Determine the (X, Y) coordinate at the center of the cell enclosing the given text.  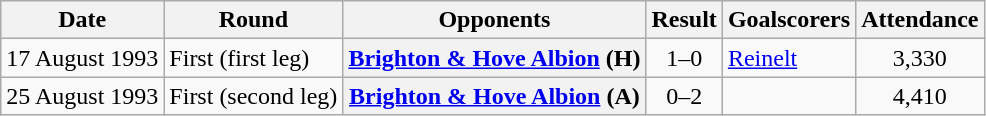
Reinelt (788, 58)
1–0 (684, 58)
Date (82, 20)
Goalscorers (788, 20)
First (second leg) (254, 96)
Opponents (494, 20)
Round (254, 20)
4,410 (920, 96)
Brighton & Hove Albion (H) (494, 58)
Brighton & Hove Albion (A) (494, 96)
First (first leg) (254, 58)
Result (684, 20)
Attendance (920, 20)
3,330 (920, 58)
25 August 1993 (82, 96)
17 August 1993 (82, 58)
0–2 (684, 96)
